Provide the (x, y) coordinate of the cell's center where the given text is located.  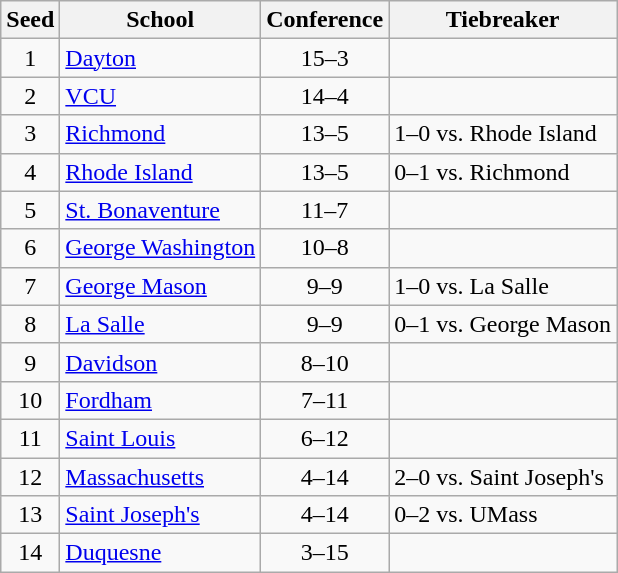
11–7 (325, 210)
13 (30, 515)
3–15 (325, 553)
8 (30, 324)
Richmond (160, 134)
Rhode Island (160, 172)
10–8 (325, 248)
Davidson (160, 362)
Dayton (160, 58)
Massachusetts (160, 477)
3 (30, 134)
1 (30, 58)
7 (30, 286)
La Salle (160, 324)
15–3 (325, 58)
9 (30, 362)
4 (30, 172)
Tiebreaker (503, 20)
George Mason (160, 286)
Conference (325, 20)
St. Bonaventure (160, 210)
1–0 vs. Rhode Island (503, 134)
Seed (30, 20)
0–1 vs. Richmond (503, 172)
2 (30, 96)
8–10 (325, 362)
14–4 (325, 96)
6 (30, 248)
School (160, 20)
0–1 vs. George Mason (503, 324)
12 (30, 477)
Fordham (160, 400)
10 (30, 400)
1–0 vs. La Salle (503, 286)
Duquesne (160, 553)
6–12 (325, 438)
0–2 vs. UMass (503, 515)
5 (30, 210)
Saint Louis (160, 438)
2–0 vs. Saint Joseph's (503, 477)
Saint Joseph's (160, 515)
7–11 (325, 400)
14 (30, 553)
VCU (160, 96)
11 (30, 438)
George Washington (160, 248)
